Detect which cell encompasses the target text, then output its [X, Y] center coordinate. 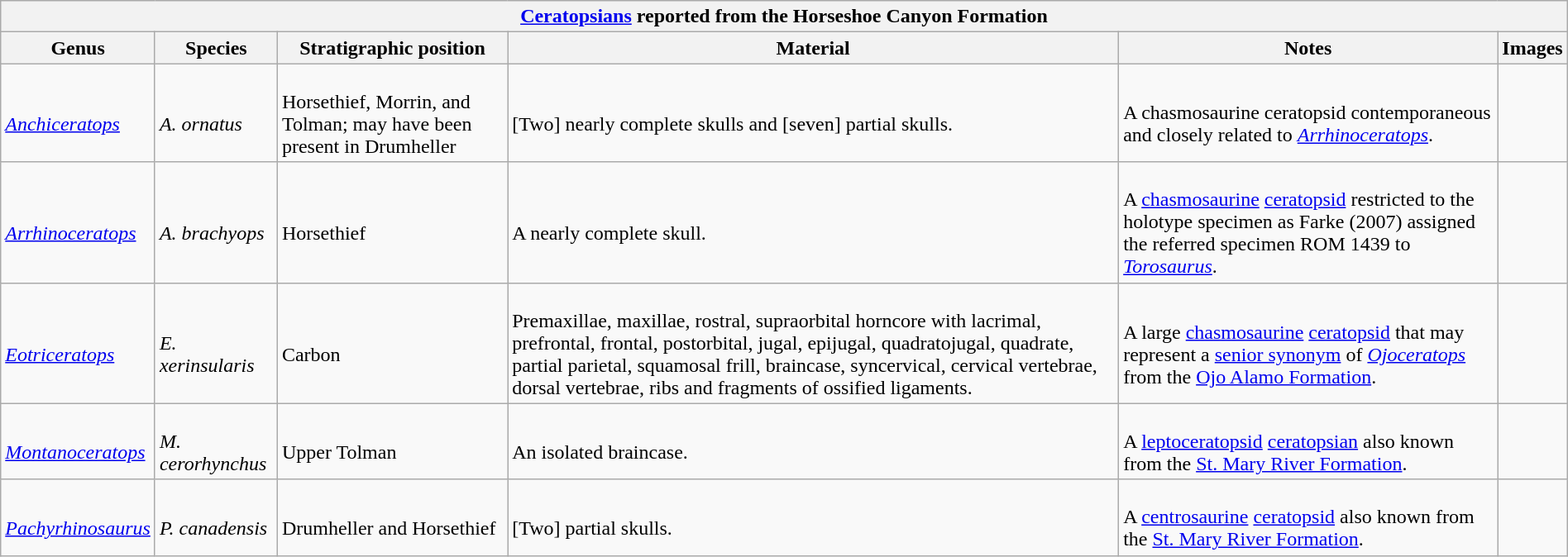
Ceratopsians reported from the Horseshoe Canyon Formation [784, 17]
Anchiceratops [78, 112]
[Two] nearly complete skulls and [seven] partial skulls. [814, 112]
Upper Tolman [392, 441]
Stratigraphic position [392, 48]
A. ornatus [216, 112]
Notes [1308, 48]
A centrosaurine ceratopsid also known from the St. Mary River Formation. [1308, 517]
Horsethief [392, 222]
Carbon [392, 343]
Species [216, 48]
A large chasmosaurine ceratopsid that may represent a senior synonym of Ojoceratops from the Ojo Alamo Formation. [1308, 343]
Material [814, 48]
A. brachyops [216, 222]
[Two] partial skulls. [814, 517]
A chasmosaurine ceratopsid contemporaneous and closely related to Arrhinoceratops. [1308, 112]
Pachyrhinosaurus [78, 517]
Arrhinoceratops [78, 222]
M. cerorhynchus [216, 441]
Montanoceratops [78, 441]
Images [1532, 48]
E. xerinsularis [216, 343]
Eotriceratops [78, 343]
P. canadensis [216, 517]
A leptoceratopsid ceratopsian also known from the St. Mary River Formation. [1308, 441]
A nearly complete skull. [814, 222]
A chasmosaurine ceratopsid restricted to the holotype specimen as Farke (2007) assigned the referred specimen ROM 1439 to Torosaurus. [1308, 222]
Genus [78, 48]
Horsethief, Morrin, and Tolman; may have been present in Drumheller [392, 112]
An isolated braincase. [814, 441]
Drumheller and Horsethief [392, 517]
